From the cell containing the given text, extract its center point as [x, y] coordinate. 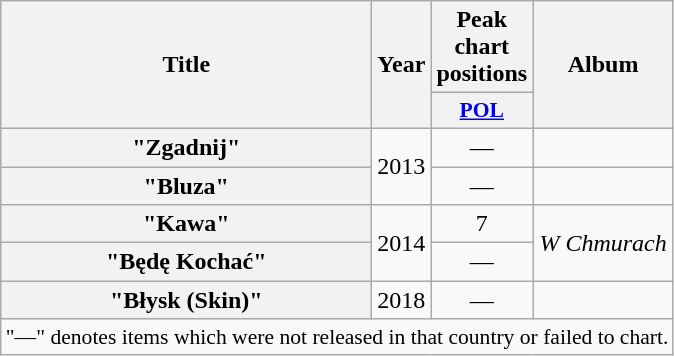
Album [604, 65]
"Zgadnij" [186, 147]
"Bluza" [186, 185]
Peak chart positions [482, 47]
"Kawa" [186, 224]
"Błysk (Skin)" [186, 300]
7 [482, 224]
POL [482, 111]
W Chmurach [604, 243]
2014 [402, 243]
Year [402, 65]
2018 [402, 300]
"—" denotes items which were not released in that country or failed to chart. [338, 337]
"Będę Kochać" [186, 262]
Title [186, 65]
2013 [402, 166]
